Return the (x, y) coordinate for the center point of the cell that contains the specified text.  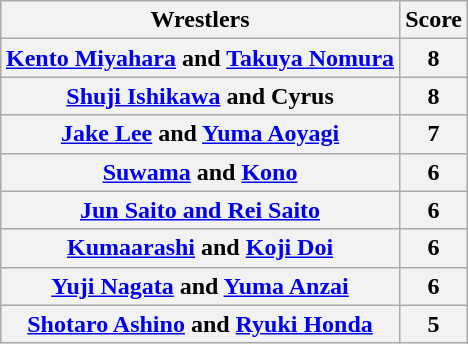
Wrestlers (200, 20)
Kento Miyahara and Takuya Nomura (200, 58)
Suwama and Kono (200, 172)
Shuji Ishikawa and Cyrus (200, 96)
7 (434, 134)
Jake Lee and Yuma Aoyagi (200, 134)
Kumaarashi and Koji Doi (200, 248)
5 (434, 324)
Score (434, 20)
Yuji Nagata and Yuma Anzai (200, 286)
Jun Saito and Rei Saito (200, 210)
Shotaro Ashino and Ryuki Honda (200, 324)
